For the text-containing cell, return its midpoint in (x, y) coordinate format. 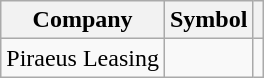
Company (83, 20)
Piraeus Leasing (83, 58)
Symbol (208, 20)
